Return the [X, Y] coordinate for the center point of the cell that contains the specified text.  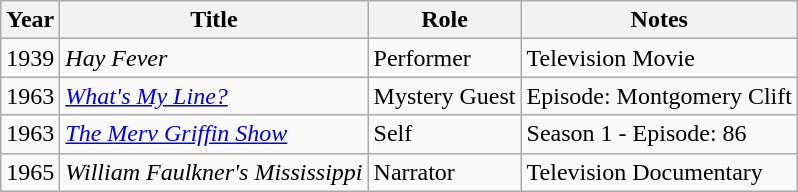
Episode: Montgomery Clift [659, 96]
Self [444, 134]
William Faulkner's Mississippi [214, 172]
Television Movie [659, 58]
Television Documentary [659, 172]
1965 [30, 172]
Year [30, 20]
Title [214, 20]
The Merv Griffin Show [214, 134]
Narrator [444, 172]
Season 1 - Episode: 86 [659, 134]
1939 [30, 58]
Mystery Guest [444, 96]
Role [444, 20]
Hay Fever [214, 58]
What's My Line? [214, 96]
Notes [659, 20]
Performer [444, 58]
